Output the (x, y) coordinate of the center of the cell containing the given text.  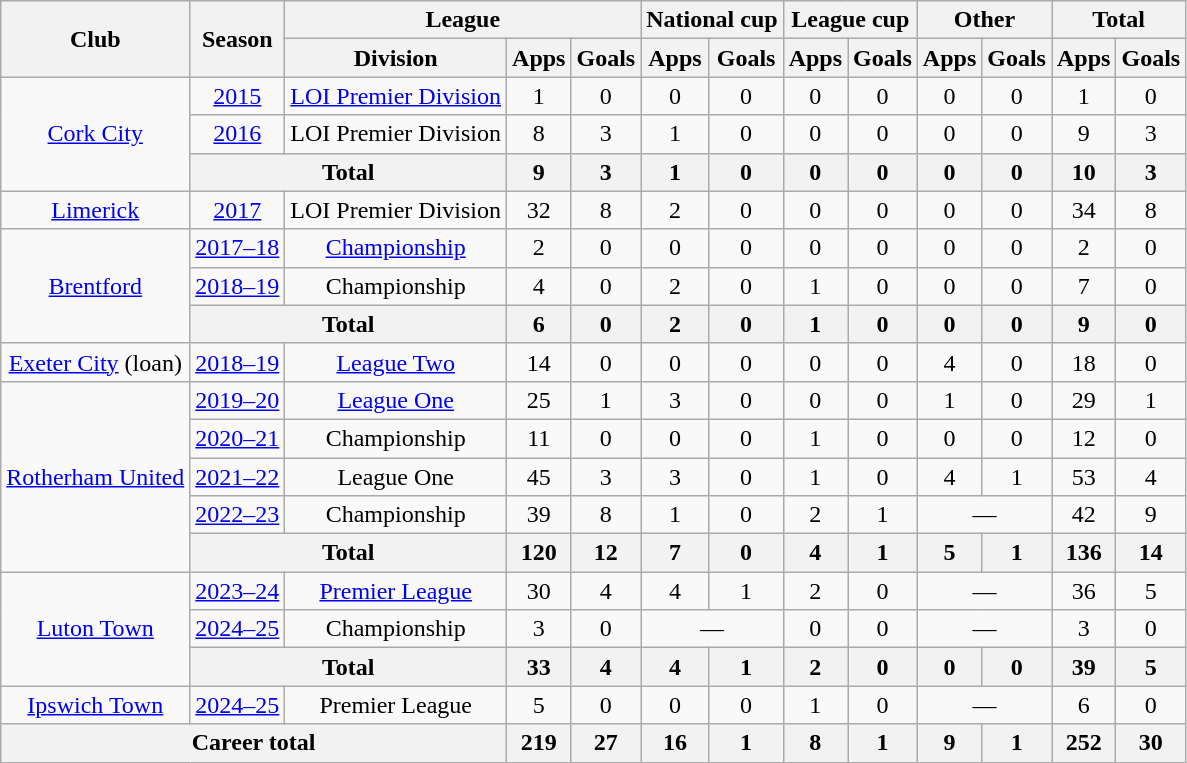
27 (606, 743)
25 (539, 400)
33 (539, 667)
Rotherham United (96, 476)
2023–24 (238, 591)
34 (1084, 210)
219 (539, 743)
11 (539, 438)
29 (1084, 400)
2017–18 (238, 248)
120 (539, 553)
Other (984, 20)
2020–21 (238, 438)
2021–22 (238, 477)
Exeter City (loan) (96, 362)
10 (1084, 172)
League (463, 20)
18 (1084, 362)
53 (1084, 477)
Brentford (96, 286)
2017 (238, 210)
Ipswich Town (96, 705)
Division (396, 58)
136 (1084, 553)
2015 (238, 96)
League Two (396, 362)
League cup (850, 20)
Luton Town (96, 629)
2019–20 (238, 400)
45 (539, 477)
42 (1084, 515)
Limerick (96, 210)
2016 (238, 134)
Club (96, 39)
Season (238, 39)
32 (539, 210)
36 (1084, 591)
2022–23 (238, 515)
Career total (254, 743)
16 (675, 743)
National cup (712, 20)
252 (1084, 743)
Cork City (96, 134)
